Determine the (x, y) coordinate at the center of the cell enclosing the given text.  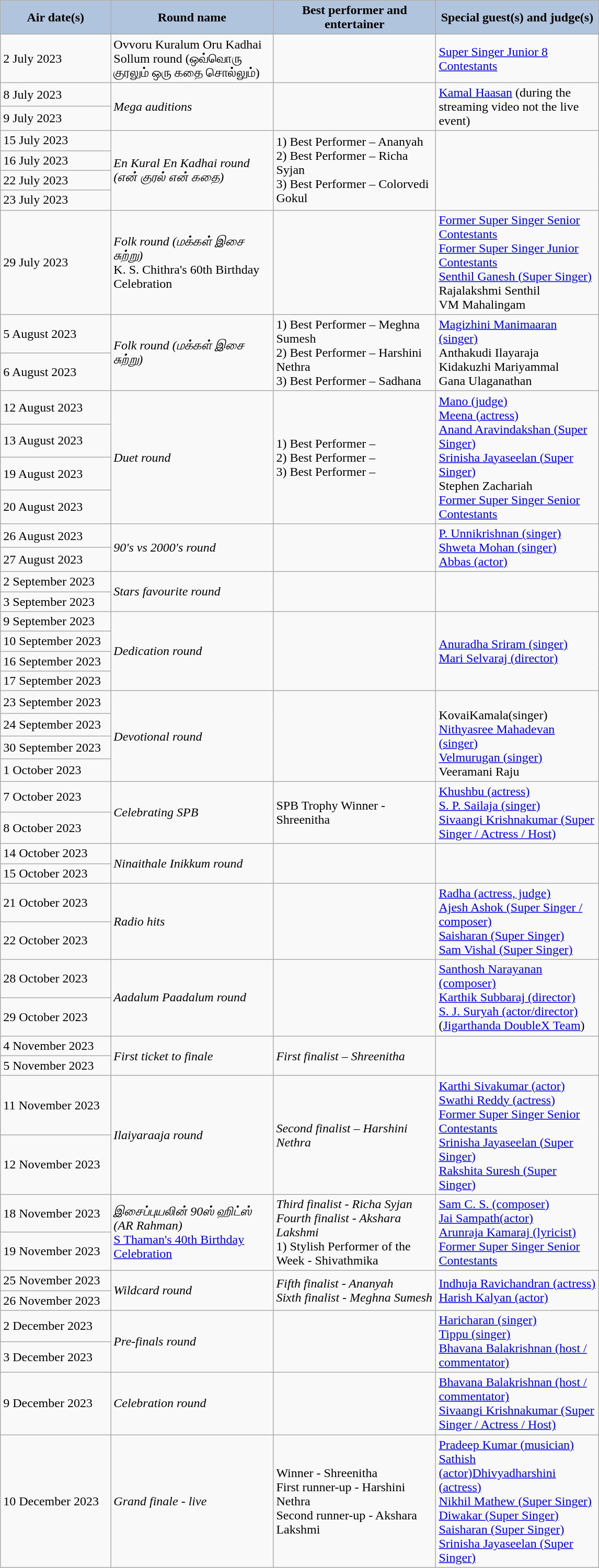
9 July 2023 (55, 119)
6 August 2023 (55, 372)
Second finalist – Harshini Nethra (354, 1134)
Fifth finalist - AnanyahSixth finalist - Meghna Sumesh (354, 1290)
Grand finale - live (192, 1501)
Best performer and entertainer (354, 18)
16 July 2023 (55, 160)
15 July 2023 (55, 141)
9 September 2023 (55, 622)
7 October 2023 (55, 797)
Khushbu (actress)S. P. Sailaja (singer)Sivaangi Krishnakumar (Super Singer / Actress / Host) (517, 813)
Wildcard round (192, 1290)
1) Best Performer – Ananyah2) Best Performer – Richa Syjan3) Best Performer – Colorvedi Gokul (354, 170)
8 July 2023 (55, 95)
Round name (192, 18)
First ticket to finale (192, 1056)
29 October 2023 (55, 1016)
Ilaiyaraaja round (192, 1134)
Haricharan (singer)Tippu (singer)Bhavana Balakrishnan (host / commentator) (517, 1341)
Karthi Sivakumar (actor)Swathi Reddy (actress)Former Super Singer Senior ContestantsSrinisha Jayaseelan (Super Singer)Rakshita Suresh (Super Singer) (517, 1134)
Winner - ShreenithaFirst runner-up - Harshini NethraSecond runner-up - Akshara Lakshmi (354, 1501)
Kamal Haasan (during the streaming video not the live event) (517, 107)
Radha (actress, judge)Ajesh Ashok (Super Singer / composer)Saisharan (Super Singer)Sam Vishal (Super Singer) (517, 921)
Celebration round (192, 1404)
24 September 2023 (55, 725)
26 November 2023 (55, 1300)
13 August 2023 (55, 441)
8 October 2023 (55, 828)
11 November 2023 (55, 1105)
22 October 2023 (55, 940)
1) Best Performer –2) Best Performer –3) Best Performer – (354, 457)
Santhosh Narayanan (composer)Karthik Subbaraj (director)S. J. Suryah (actor/director)(Jigarthanda DoubleX Team) (517, 998)
Third finalist - Richa SyjanFourth finalist - Akshara Lakshmi1) Stylish Performer of the Week - Shivathmika (354, 1232)
Air date(s) (55, 18)
4 November 2023 (55, 1046)
15 October 2023 (55, 873)
1) Best Performer – Meghna Sumesh2) Best Performer – Harshini Nethra3) Best Performer – Sadhana (354, 353)
Dedication round (192, 651)
20 August 2023 (55, 507)
3 December 2023 (55, 1357)
1 October 2023 (55, 770)
Celebrating SPB (192, 813)
Sam C. S. (composer)Jai Sampath(actor)Arunraja Kamaraj (lyricist)Former Super Singer Senior Contestants (517, 1232)
Ninaithale Inikkum round (192, 863)
2 September 2023 (55, 581)
Aadalum Paadalum round (192, 998)
Mega auditions (192, 107)
9 December 2023 (55, 1404)
19 August 2023 (55, 474)
5 November 2023 (55, 1066)
19 November 2023 (55, 1251)
10 September 2023 (55, 641)
10 December 2023 (55, 1501)
25 November 2023 (55, 1280)
Bhavana Balakrishnan (host / commentator)Sivaangi Krishnakumar (Super Singer / Actress / Host) (517, 1404)
12 August 2023 (55, 407)
27 August 2023 (55, 559)
5 August 2023 (55, 333)
Anuradha Sriram (singer)Mari Selvaraj (director) (517, 651)
90's vs 2000's round (192, 547)
23 September 2023 (55, 702)
29 July 2023 (55, 262)
இசைப்புயலின் 90ஸ் ஹிட்ஸ் (AR Rahman)S Thaman's 40th Birthday Celebration (192, 1232)
30 September 2023 (55, 747)
2 December 2023 (55, 1326)
28 October 2023 (55, 979)
Ovvoru Kuralum Oru Kadhai Sollum round (ஒவ்வொரு குரலும் ஒரு கதை சொல்லும்) (192, 58)
23 July 2023 (55, 200)
First finalist – Shreenitha (354, 1056)
En Kural En Kadhai round (என் குரல் என் கதை) (192, 170)
22 July 2023 (55, 180)
Super Singer Junior 8 Contestants (517, 58)
16 September 2023 (55, 661)
Special guest(s) and judge(s) (517, 18)
17 September 2023 (55, 681)
21 October 2023 (55, 903)
Stars favourite round (192, 591)
SPB Trophy Winner - Shreenitha (354, 813)
P. Unnikrishnan (singer)Shweta Mohan (singer)Abbas (actor) (517, 547)
Radio hits (192, 921)
KovaiKamala(singer)Nithyasree Mahadevan (singer)Velmurugan (singer)Veeramani Raju (517, 736)
18 November 2023 (55, 1213)
Indhuja Ravichandran (actress)Harish Kalyan (actor) (517, 1290)
Devotional round (192, 736)
Pre-finals round (192, 1341)
Duet round (192, 457)
Former Super Singer Senior ContestantsFormer Super Singer Junior ContestantsSenthil Ganesh (Super Singer)Rajalakshmi SenthilVM Mahalingam (517, 262)
Folk round (மக்கள் இசை சுற்று) K. S. Chithra's 60th Birthday Celebration (192, 262)
14 October 2023 (55, 853)
Folk round (மக்கள் இசை சுற்று) (192, 353)
Magizhini Manimaaran (singer)Anthakudi IlayarajaKidakuzhi MariyammalGana Ulaganathan (517, 353)
12 November 2023 (55, 1165)
2 July 2023 (55, 58)
3 September 2023 (55, 601)
26 August 2023 (55, 535)
